Locate the cell with the specified text and output its (X, Y) center coordinate. 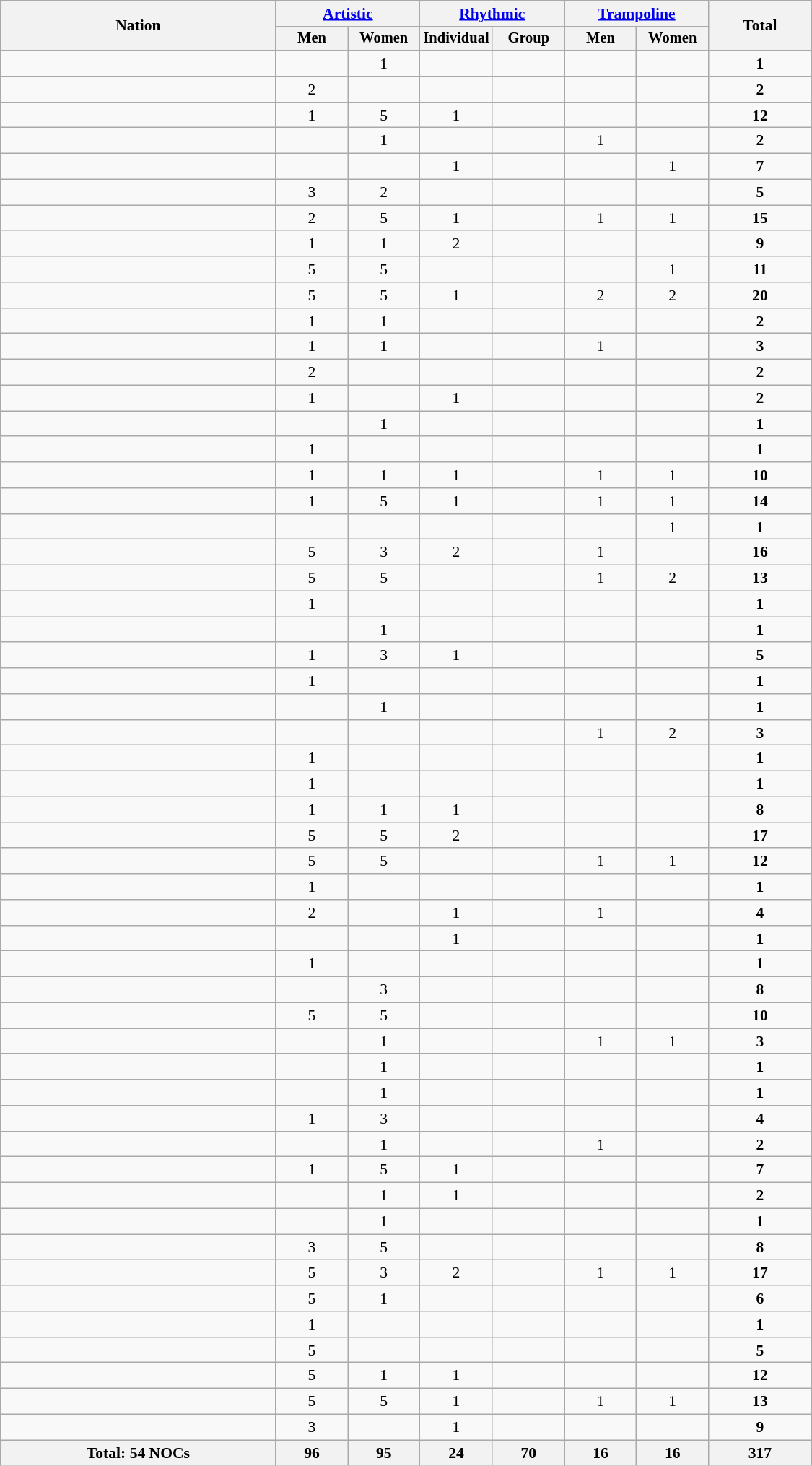
96 (312, 1453)
Nation (139, 26)
70 (528, 1453)
Artistic (348, 14)
Total: 54 NOCs (139, 1453)
20 (761, 295)
11 (761, 269)
Individual (456, 39)
Trampoline (637, 14)
317 (761, 1453)
Rhythmic (492, 14)
Group (528, 39)
95 (384, 1453)
14 (761, 501)
6 (761, 1298)
Total (761, 26)
24 (456, 1453)
15 (761, 218)
